From the cell containing the given text, extract its center point as [x, y] coordinate. 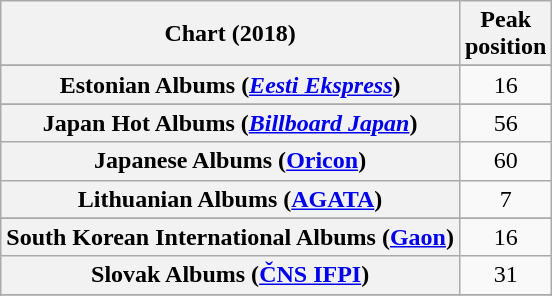
South Korean International Albums (Gaon) [230, 237]
Lithuanian Albums (AGATA) [230, 199]
Chart (2018) [230, 34]
Slovak Albums (ČNS IFPI) [230, 275]
Japanese Albums (Oricon) [230, 161]
Peakposition [505, 34]
Estonian Albums (Eesti Ekspress) [230, 85]
31 [505, 275]
56 [505, 123]
7 [505, 199]
60 [505, 161]
Japan Hot Albums (Billboard Japan) [230, 123]
